Find where the given text appears and provide that cell's center as [x, y] coordinate. 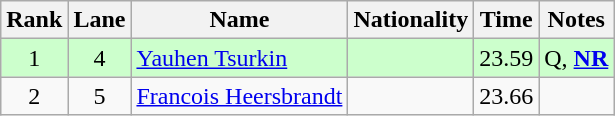
Time [506, 20]
2 [34, 96]
Francois Heersbrandt [240, 96]
Lane [100, 20]
Yauhen Tsurkin [240, 58]
4 [100, 58]
5 [100, 96]
Rank [34, 20]
1 [34, 58]
Q, NR [576, 58]
23.59 [506, 58]
Name [240, 20]
Notes [576, 20]
Nationality [411, 20]
23.66 [506, 96]
